Capture the cell that displays the provided text and extract its [x, y] central coordinate. 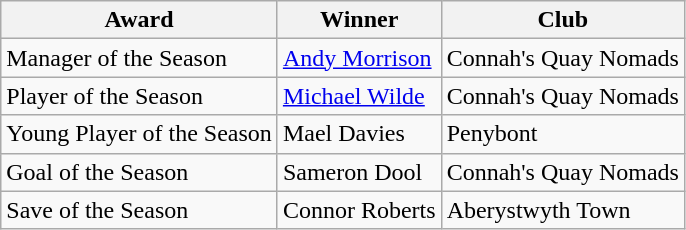
Connor Roberts [359, 210]
Award [140, 20]
Goal of the Season [140, 172]
Save of the Season [140, 210]
Penybont [562, 134]
Young Player of the Season [140, 134]
Player of the Season [140, 96]
Club [562, 20]
Michael Wilde [359, 96]
Aberystwyth Town [562, 210]
Manager of the Season [140, 58]
Sameron Dool [359, 172]
Andy Morrison [359, 58]
Winner [359, 20]
Mael Davies [359, 134]
